Extract the [X, Y] coordinate from the center of the cell holding the provided text.  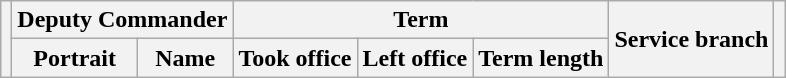
Took office [295, 58]
Deputy Commander [122, 20]
Name [186, 58]
Service branch [692, 39]
Term [421, 20]
Portrait [75, 58]
Term length [541, 58]
Left office [415, 58]
